Provide the [X, Y] coordinate of the cell's center where the given text is located.  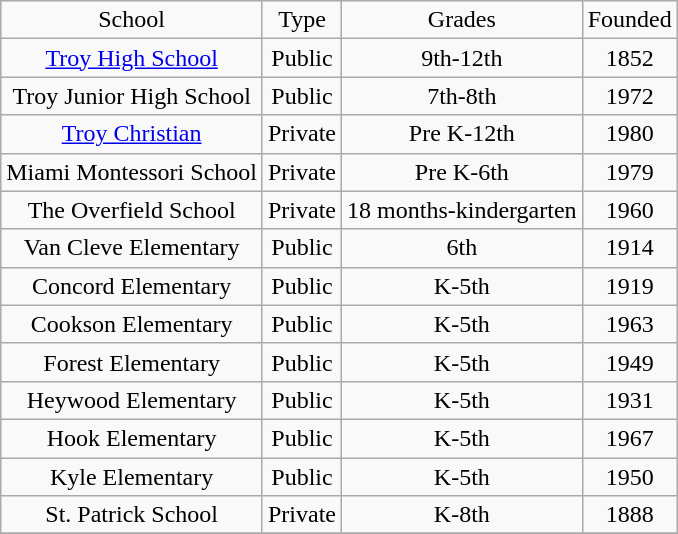
1931 [630, 400]
K-8th [462, 515]
1980 [630, 134]
9th-12th [462, 58]
1979 [630, 172]
1888 [630, 515]
Founded [630, 20]
1963 [630, 324]
Miami Montessori School [132, 172]
Troy High School [132, 58]
Troy Christian [132, 134]
6th [462, 248]
Kyle Elementary [132, 477]
Forest Elementary [132, 362]
1852 [630, 58]
1960 [630, 210]
Van Cleve Elementary [132, 248]
St. Patrick School [132, 515]
1972 [630, 96]
Concord Elementary [132, 286]
1967 [630, 438]
Hook Elementary [132, 438]
1950 [630, 477]
7th-8th [462, 96]
Cookson Elementary [132, 324]
1949 [630, 362]
Heywood Elementary [132, 400]
Troy Junior High School [132, 96]
School [132, 20]
1919 [630, 286]
1914 [630, 248]
Grades [462, 20]
18 months-kindergarten [462, 210]
Pre K-12th [462, 134]
Pre K-6th [462, 172]
Type [302, 20]
The Overfield School [132, 210]
